Pinpoint the cell where the given text exists, returning its [X, Y] midpoint coordinate. 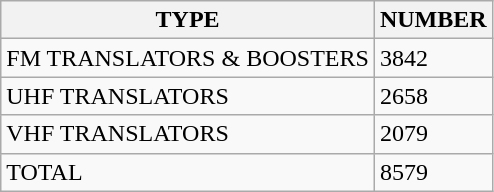
FM TRANSLATORS & BOOSTERS [188, 58]
8579 [433, 172]
3842 [433, 58]
VHF TRANSLATORS [188, 134]
2079 [433, 134]
2658 [433, 96]
NUMBER [433, 20]
TYPE [188, 20]
TOTAL [188, 172]
UHF TRANSLATORS [188, 96]
